Locate the cell with the specified text and output its (X, Y) center coordinate. 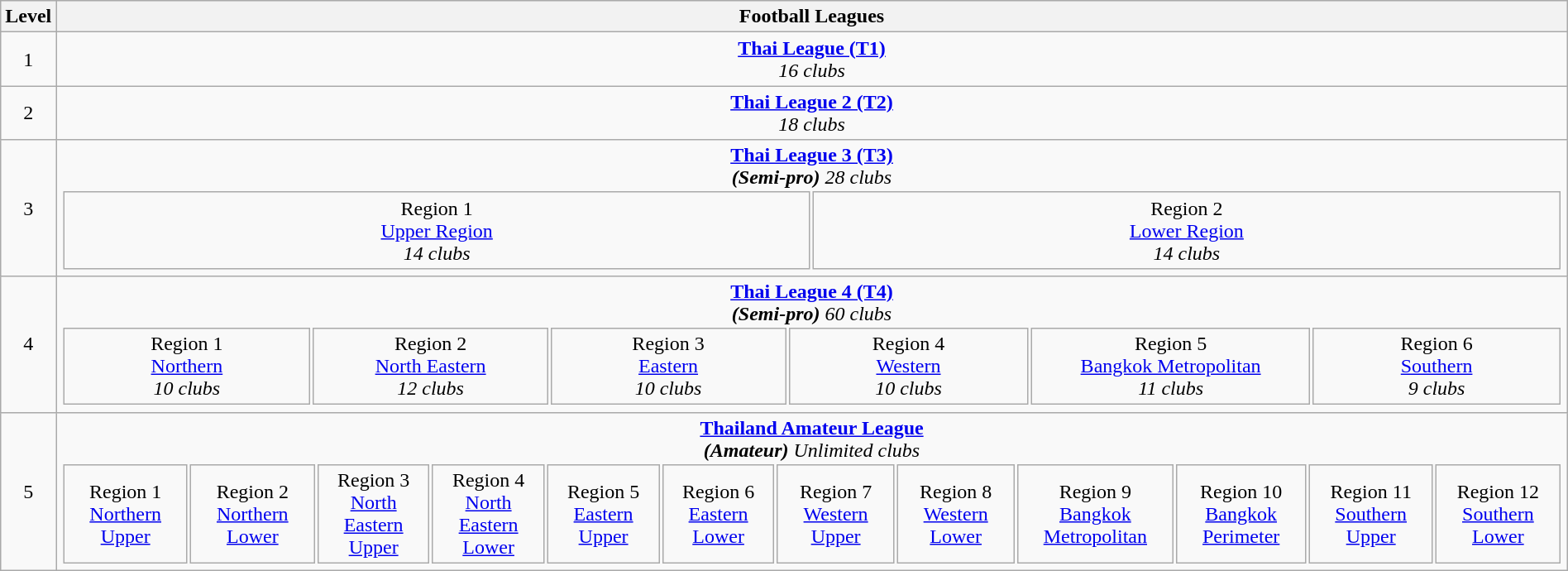
Region 3 North Eastern Upper (374, 515)
Thai League (T1) 16 clubs (812, 60)
Region 8 Western Lower (956, 515)
Region 1 Upper Region 14 clubs (437, 230)
1 (28, 60)
3 (28, 209)
Region 4 North Eastern Lower (489, 515)
Region 4 Western 10 clubs (908, 367)
Region 6 Eastern Lower (719, 515)
Region 1 Northern Upper (126, 515)
Region 1 Northern 10 clubs (187, 367)
4 (28, 344)
Level (28, 17)
Football Leagues (812, 17)
Region 5 Bangkok Metropolitan 11 clubs (1171, 367)
Thai League 2 (T2) 18 clubs (812, 113)
Region 2 North Eastern 12 clubs (430, 367)
Region 12 Southern Lower (1499, 515)
Region 7 Western Upper (836, 515)
Region 11 Southern Upper (1371, 515)
Thai League 3 (T3) (Semi-pro) 28 clubs Region 1 Upper Region 14 clubs Region 2 Lower Region 14 clubs (812, 209)
Region 6 Southern 9 clubs (1436, 367)
Region 3 Eastern 10 clubs (668, 367)
Region 9 Bangkok Metropolitan (1095, 515)
2 (28, 113)
5 (28, 492)
Region 2 Lower Region 14 clubs (1187, 230)
Region 5 Eastern Upper (604, 515)
Region 10 Bangkok Perimeter (1241, 515)
Region 2 Northern Lower (253, 515)
